Capture the cell that displays the provided text and extract its [X, Y] central coordinate. 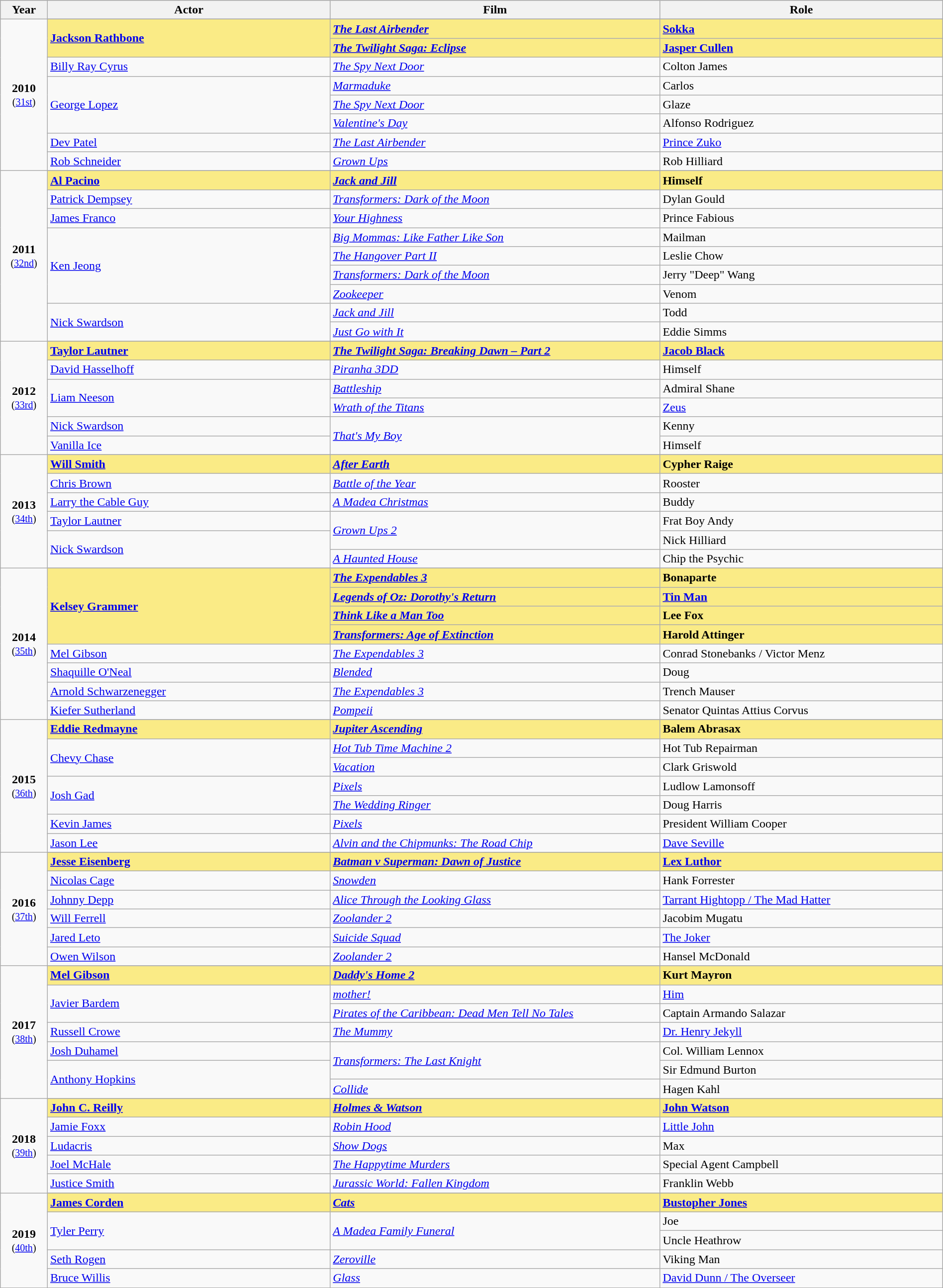
Rob Hilliard [801, 161]
Uncle Heathrow [801, 1240]
Josh Duhamel [189, 1051]
Your Highness [495, 218]
Seth Rogen [189, 1259]
James Corden [189, 1202]
Jared Leto [189, 937]
Rob Schneider [189, 161]
mother! [495, 994]
The Happytime Murders [495, 1165]
James Franco [189, 218]
Sokka [801, 29]
Bruce Willis [189, 1278]
Chip the Psychic [801, 559]
Snowden [495, 881]
Wrath of the Titans [495, 407]
Him [801, 994]
The Wedding Ringer [495, 805]
Tarrant Hightopp / The Mad Hatter [801, 900]
Prince Zuko [801, 142]
Year [24, 10]
Balem Abrasax [801, 729]
A Haunted House [495, 559]
Tyler Perry [189, 1231]
Vanilla Ice [189, 445]
Franklin Webb [801, 1184]
Vacation [495, 767]
Leslie Chow [801, 256]
Alice Through the Looking Glass [495, 900]
Harold Attinger [801, 635]
Liam Neeson [189, 398]
2019(40th) [24, 1240]
The Joker [801, 937]
Prince Fabious [801, 218]
Bonaparte [801, 578]
Batman v Superman: Dawn of Justice [495, 862]
Al Pacino [189, 180]
Conrad Stonebanks / Victor Menz [801, 653]
Jackson Rathbone [189, 38]
2017(38th) [24, 1032]
Jacobim Mugatu [801, 919]
Eddie Redmayne [189, 729]
Jesse Eisenberg [189, 862]
Think Like a Man Too [495, 616]
Transformers: Age of Extinction [495, 635]
Hot Tub Repairman [801, 748]
Sir Edmund Burton [801, 1070]
Film [495, 10]
Buddy [801, 502]
Cats [495, 1202]
John Watson [801, 1107]
Zookeeper [495, 294]
Alvin and the Chipmunks: The Road Chip [495, 843]
Holmes & Watson [495, 1107]
Grown Ups 2 [495, 530]
Little John [801, 1126]
David Dunn / The Overseer [801, 1278]
Bustopher Jones [801, 1202]
Lex Luthor [801, 862]
Suicide Squad [495, 937]
Arnold Schwarzenegger [189, 691]
Colton James [801, 67]
Doug Harris [801, 805]
The Twilight Saga: Eclipse [495, 48]
Billy Ray Cyrus [189, 67]
Battle of the Year [495, 483]
Lee Fox [801, 616]
Frat Boy Andy [801, 521]
Role [801, 10]
Actor [189, 10]
Dylan Gould [801, 199]
Just Go with It [495, 332]
President William Cooper [801, 824]
Show Dogs [495, 1145]
Hot Tub Time Machine 2 [495, 748]
Todd [801, 313]
Jerry "Deep" Wang [801, 275]
Kenny [801, 426]
Joe [801, 1221]
Johnny Depp [189, 900]
Eddie Simms [801, 332]
Chris Brown [189, 483]
Col. William Lennox [801, 1051]
Glass [495, 1278]
Hagen Kahl [801, 1089]
Grown Ups [495, 161]
Viking Man [801, 1259]
Russell Crowe [189, 1032]
Hansel McDonald [801, 956]
Jupiter Ascending [495, 729]
Senator Quintas Attius Corvus [801, 710]
Pompeii [495, 710]
Zeus [801, 407]
The Mummy [495, 1032]
Joel McHale [189, 1165]
Piranha 3DD [495, 369]
Dave Seville [801, 843]
Chevy Chase [189, 757]
Special Agent Campbell [801, 1165]
Will Ferrell [189, 919]
Blended [495, 672]
Robin Hood [495, 1126]
Kiefer Sutherland [189, 710]
2010(31st) [24, 95]
Cypher Raige [801, 464]
Legends of Oz: Dorothy's Return [495, 597]
Transformers: The Last Knight [495, 1060]
Zeroville [495, 1259]
Shaquille O'Neal [189, 672]
Max [801, 1145]
Clark Griswold [801, 767]
Alfonso Rodriguez [801, 123]
Kevin James [189, 824]
Mailman [801, 237]
Jasper Cullen [801, 48]
2015(36th) [24, 786]
Daddy's Home 2 [495, 975]
The Hangover Part II [495, 256]
A Madea Family Funeral [495, 1231]
Ludlow Lamonsoff [801, 786]
Big Mommas: Like Father Like Son [495, 237]
Glaze [801, 104]
David Hasselhoff [189, 369]
Ken Jeong [189, 266]
2016(37th) [24, 909]
Jacob Black [801, 351]
Tin Man [801, 597]
Doug [801, 672]
Javier Bardem [189, 1004]
Larry the Cable Guy [189, 502]
Josh Gad [189, 795]
That's My Boy [495, 436]
Hank Forrester [801, 881]
Patrick Dempsey [189, 199]
John C. Reilly [189, 1107]
Kelsey Grammer [189, 606]
Rooster [801, 483]
Will Smith [189, 464]
George Lopez [189, 104]
2018(39th) [24, 1145]
Jason Lee [189, 843]
A Madea Christmas [495, 502]
Collide [495, 1089]
Owen Wilson [189, 956]
Battleship [495, 388]
Jurassic World: Fallen Kingdom [495, 1184]
Marmaduke [495, 86]
2011(32nd) [24, 256]
Kurt Mayron [801, 975]
Trench Mauser [801, 691]
Nicolas Cage [189, 881]
After Earth [495, 464]
Justice Smith [189, 1184]
Nick Hilliard [801, 540]
2014(35th) [24, 644]
Valentine's Day [495, 123]
Carlos [801, 86]
Ludacris [189, 1145]
Admiral Shane [801, 388]
Venom [801, 294]
The Twilight Saga: Breaking Dawn – Part 2 [495, 351]
2012(33rd) [24, 398]
2013(34th) [24, 511]
Dr. Henry Jekyll [801, 1032]
Anthony Hopkins [189, 1079]
Dev Patel [189, 142]
Pirates of the Caribbean: Dead Men Tell No Tales [495, 1013]
Captain Armando Salazar [801, 1013]
Jamie Foxx [189, 1126]
